Output the [X, Y] coordinate of the center of the cell containing the given text.  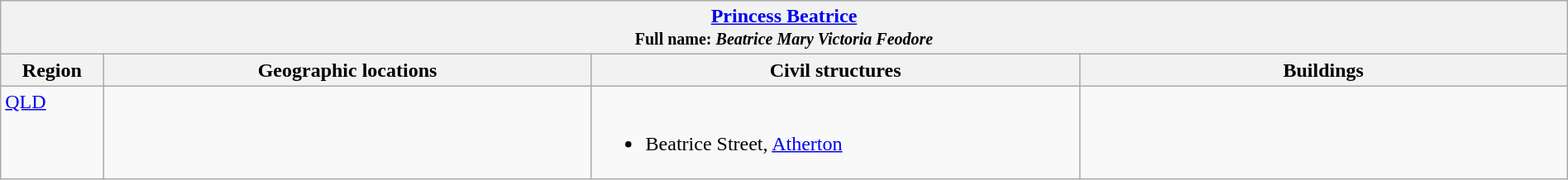
QLD [52, 132]
Beatrice Street, Atherton [835, 132]
Civil structures [835, 70]
Region [52, 70]
Buildings [1323, 70]
Princess BeatriceFull name: Beatrice Mary Victoria Feodore [784, 28]
Geographic locations [347, 70]
